Extract the [x, y] coordinate from the center of the cell holding the provided text.  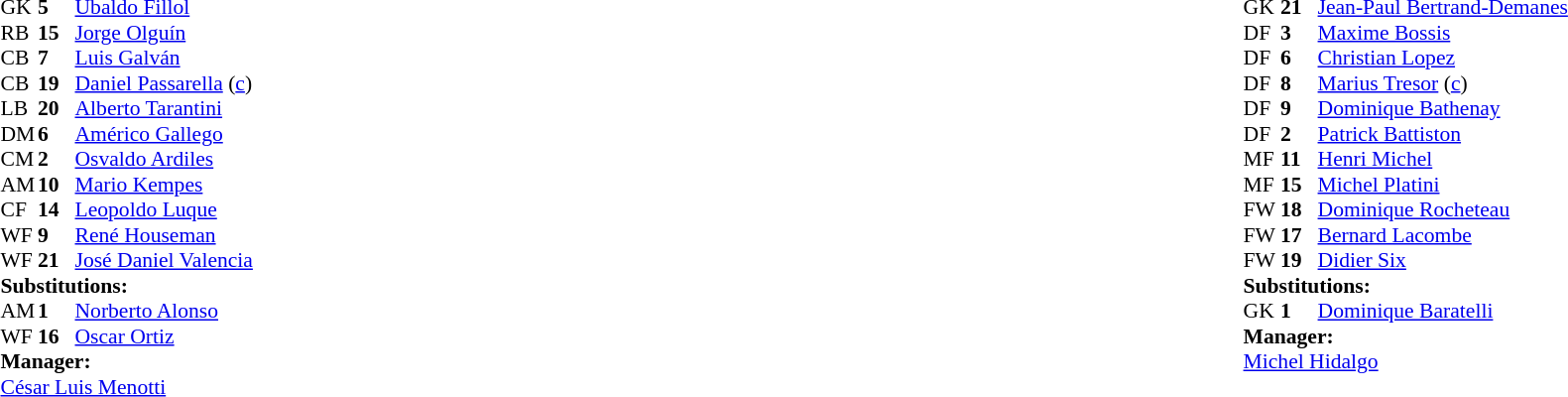
20 [57, 108]
José Daniel Valencia [165, 261]
Dominique Rocheteau [1443, 209]
11 [1299, 160]
Maxime Bossis [1443, 33]
LB [19, 108]
Marius Tresor (c) [1443, 83]
18 [1299, 209]
17 [1299, 235]
7 [57, 59]
René Houseman [165, 235]
Osvaldo Ardiles [165, 160]
Bernard Lacombe [1443, 235]
8 [1299, 83]
Henri Michel [1443, 160]
Daniel Passarella (c) [165, 83]
Mario Kempes [165, 185]
Américo Gallego [165, 134]
Michel Hidalgo [1406, 362]
GK [1263, 311]
Leopoldo Luque [165, 209]
RB [19, 33]
16 [57, 336]
Alberto Tarantini [165, 108]
Norberto Alonso [165, 311]
3 [1299, 33]
Dominique Bathenay [1443, 108]
Patrick Battiston [1443, 134]
Christian Lopez [1443, 59]
CM [19, 160]
Oscar Ortiz [165, 336]
Didier Six [1443, 261]
21 [57, 261]
Luis Galván [165, 59]
14 [57, 209]
Dominique Baratelli [1443, 311]
CF [19, 209]
DM [19, 134]
10 [57, 185]
Michel Platini [1443, 185]
Jorge Olguín [165, 33]
